Detect which cell encompasses the target text, then output its [x, y] center coordinate. 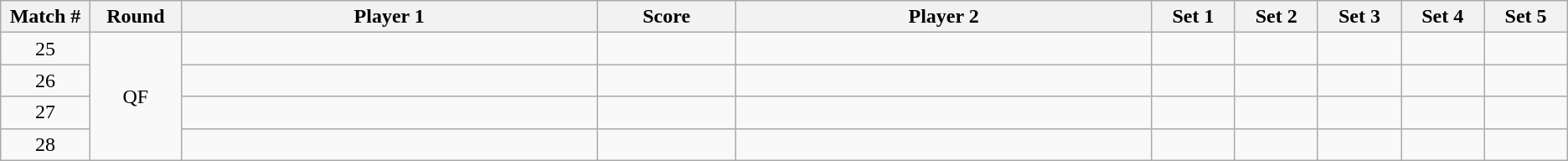
27 [45, 112]
QF [136, 96]
Set 1 [1193, 17]
Score [667, 17]
28 [45, 144]
Player 1 [389, 17]
Round [136, 17]
Match # [45, 17]
26 [45, 80]
Set 5 [1526, 17]
Player 2 [943, 17]
Set 3 [1359, 17]
25 [45, 49]
Set 4 [1442, 17]
Set 2 [1277, 17]
